Pinpoint the cell where the given text exists, returning its [X, Y] midpoint coordinate. 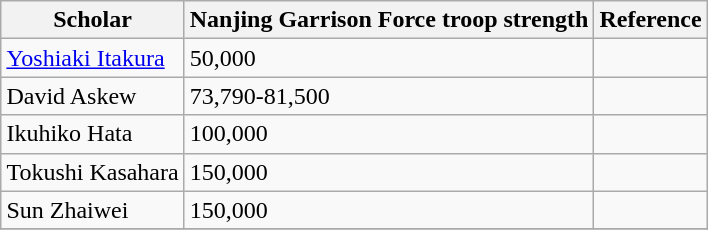
Scholar [92, 20]
David Askew [92, 96]
50,000 [389, 58]
Nanjing Garrison Force troop strength [389, 20]
Tokushi Kasahara [92, 172]
Ikuhiko Hata [92, 134]
Sun Zhaiwei [92, 210]
100,000 [389, 134]
Yoshiaki Itakura [92, 58]
Reference [650, 20]
73,790-81,500 [389, 96]
